Extract the [X, Y] coordinate from the center of the cell holding the provided text.  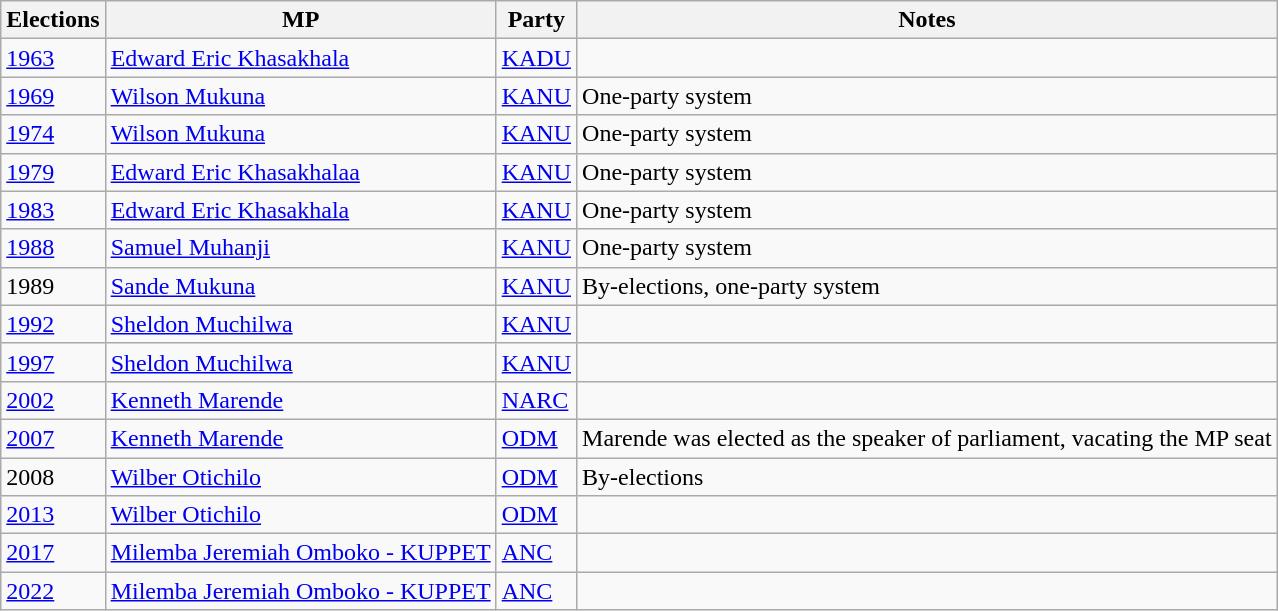
Notes [928, 20]
Marende was elected as the speaker of parliament, vacating the MP seat [928, 438]
2007 [53, 438]
By-elections, one-party system [928, 286]
1969 [53, 96]
Samuel Muhanji [300, 248]
1983 [53, 210]
2002 [53, 400]
Party [536, 20]
2022 [53, 591]
2017 [53, 553]
Sande Mukuna [300, 286]
1979 [53, 172]
1974 [53, 134]
2008 [53, 477]
By-elections [928, 477]
1992 [53, 324]
NARC [536, 400]
1989 [53, 286]
1997 [53, 362]
Elections [53, 20]
KADU [536, 58]
1963 [53, 58]
2013 [53, 515]
MP [300, 20]
1988 [53, 248]
Edward Eric Khasakhalaa [300, 172]
